Detect which cell encompasses the target text, then output its [x, y] center coordinate. 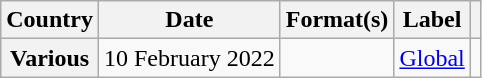
Format(s) [337, 20]
Various [50, 58]
Date [189, 20]
10 February 2022 [189, 58]
Label [432, 20]
Global [432, 58]
Country [50, 20]
